Output the (x, y) coordinate of the center of the cell containing the given text.  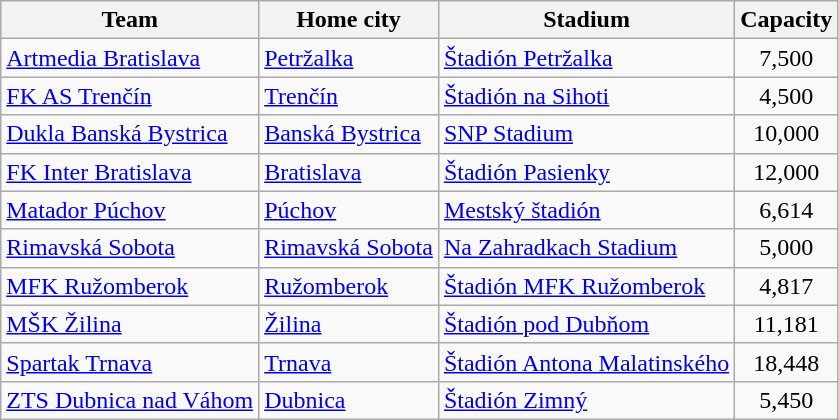
5,450 (786, 400)
11,181 (786, 324)
12,000 (786, 172)
FK Inter Bratislava (130, 172)
Štadión Zimný (586, 400)
7,500 (786, 58)
Artmedia Bratislava (130, 58)
Dubnica (349, 400)
MFK Ružomberok (130, 286)
Dukla Banská Bystrica (130, 134)
Štadión Antona Malatinského (586, 362)
Stadium (586, 20)
Matador Púchov (130, 210)
Púchov (349, 210)
FK AS Trenčín (130, 96)
Štadión Pasienky (586, 172)
Štadión na Sihoti (586, 96)
Štadión pod Dubňom (586, 324)
Petržalka (349, 58)
6,614 (786, 210)
10,000 (786, 134)
Ružomberok (349, 286)
ZTS Dubnica nad Váhom (130, 400)
Home city (349, 20)
MŠK Žilina (130, 324)
Spartak Trnava (130, 362)
Banská Bystrica (349, 134)
4,817 (786, 286)
Mestský štadión (586, 210)
SNP Stadium (586, 134)
Štadión MFK Ružomberok (586, 286)
4,500 (786, 96)
Capacity (786, 20)
Team (130, 20)
Trenčín (349, 96)
Bratislava (349, 172)
Trnava (349, 362)
Na Zahradkach Stadium (586, 248)
Štadión Petržalka (586, 58)
18,448 (786, 362)
5,000 (786, 248)
Žilina (349, 324)
